Search for the cell housing the specified text and yield its (x, y) center coordinate. 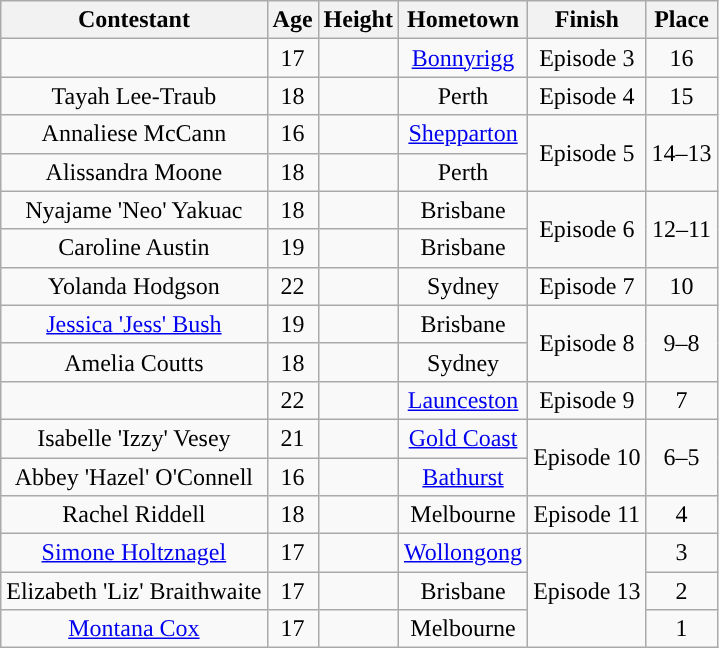
Jessica 'Jess' Bush (134, 324)
Episode 3 (587, 58)
Elizabeth 'Liz' Braithwaite (134, 591)
Gold Coast (462, 438)
Episode 9 (587, 400)
Annaliese McCann (134, 134)
Episode 4 (587, 96)
Isabelle 'Izzy' Vesey (134, 438)
Bonnyrigg (462, 58)
Yolanda Hodgson (134, 286)
Amelia Coutts (134, 362)
Finish (587, 20)
12–11 (682, 229)
Episode 8 (587, 343)
Episode 7 (587, 286)
Age (292, 20)
Montana Cox (134, 629)
3 (682, 553)
Contestant (134, 20)
Hometown (462, 20)
2 (682, 591)
Launceston (462, 400)
Episode 10 (587, 457)
10 (682, 286)
9–8 (682, 343)
Abbey 'Hazel' O'Connell (134, 477)
Episode 6 (587, 229)
Height (358, 20)
Rachel Riddell (134, 515)
15 (682, 96)
Alissandra Moone (134, 172)
Episode 11 (587, 515)
7 (682, 400)
Tayah Lee-Traub (134, 96)
6–5 (682, 457)
21 (292, 438)
Shepparton (462, 134)
Episode 13 (587, 591)
Episode 5 (587, 153)
Caroline Austin (134, 248)
Nyajame 'Neo' Yakuac (134, 210)
Simone Holtznagel (134, 553)
Place (682, 20)
Wollongong (462, 553)
14–13 (682, 153)
1 (682, 629)
Bathurst (462, 477)
4 (682, 515)
